From the cell containing the given text, extract its center point as [X, Y] coordinate. 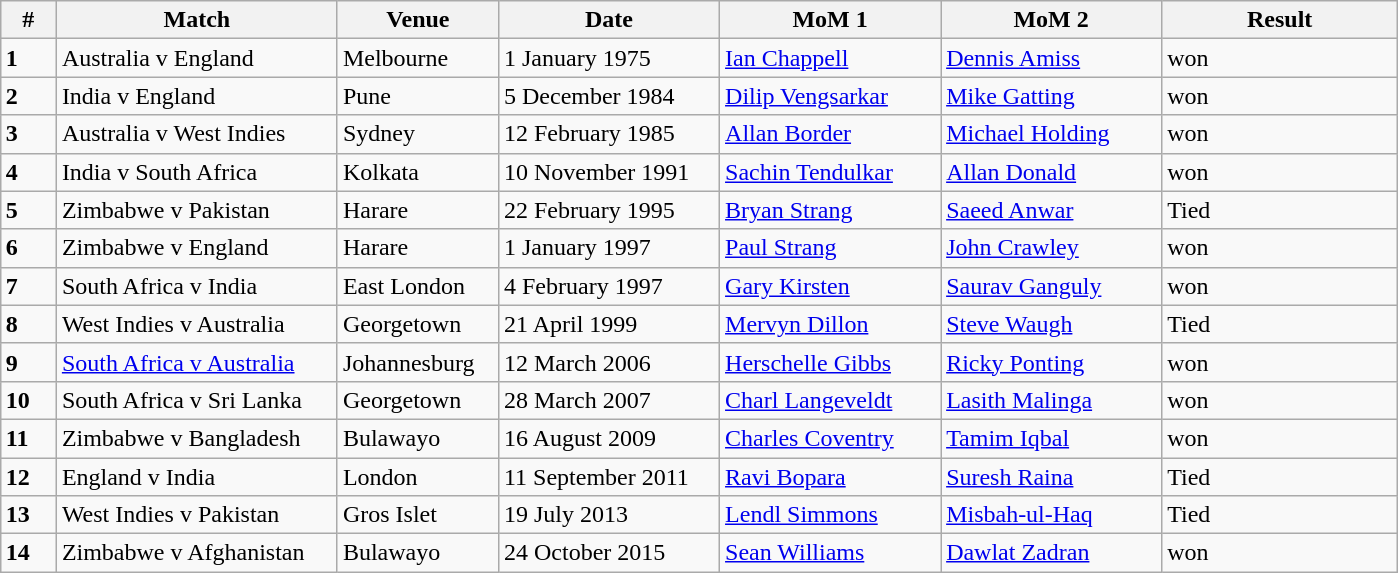
14 [28, 553]
Saurav Ganguly [1052, 286]
South Africa v Sri Lanka [196, 400]
Lendl Simmons [830, 515]
12 February 1985 [608, 134]
Zimbabwe v England [196, 248]
Gary Kirsten [830, 286]
1 January 1997 [608, 248]
Charles Coventry [830, 438]
11 September 2011 [608, 477]
12 March 2006 [608, 362]
28 March 2007 [608, 400]
Paul Strang [830, 248]
11 [28, 438]
Misbah-ul-Haq [1052, 515]
12 [28, 477]
Date [608, 20]
Kolkata [418, 172]
7 [28, 286]
Ricky Ponting [1052, 362]
Herschelle Gibbs [830, 362]
Tamim Iqbal [1052, 438]
Bryan Strang [830, 210]
22 February 1995 [608, 210]
Pune [418, 96]
Zimbabwe v Afghanistan [196, 553]
Lasith Malinga [1052, 400]
1 January 1975 [608, 58]
24 October 2015 [608, 553]
6 [28, 248]
Michael Holding [1052, 134]
Dennis Amiss [1052, 58]
London [418, 477]
Ian Chappell [830, 58]
16 August 2009 [608, 438]
10 [28, 400]
John Crawley [1052, 248]
4 [28, 172]
England v India [196, 477]
8 [28, 324]
India v South Africa [196, 172]
Result [1280, 20]
13 [28, 515]
5 [28, 210]
Mike Gatting [1052, 96]
Gros Islet [418, 515]
21 April 1999 [608, 324]
Zimbabwe v Pakistan [196, 210]
Venue [418, 20]
MoM 1 [830, 20]
19 July 2013 [608, 515]
2 [28, 96]
Allan Donald [1052, 172]
Johannesburg [418, 362]
4 February 1997 [608, 286]
South Africa v India [196, 286]
Match [196, 20]
West Indies v Australia [196, 324]
Sean Williams [830, 553]
MoM 2 [1052, 20]
Suresh Raina [1052, 477]
Australia v England [196, 58]
West Indies v Pakistan [196, 515]
Sachin Tendulkar [830, 172]
5 December 1984 [608, 96]
1 [28, 58]
Charl Langeveldt [830, 400]
Dilip Vengsarkar [830, 96]
10 November 1991 [608, 172]
# [28, 20]
9 [28, 362]
Australia v West Indies [196, 134]
Allan Border [830, 134]
Steve Waugh [1052, 324]
Dawlat Zadran [1052, 553]
Saeed Anwar [1052, 210]
South Africa v Australia [196, 362]
Sydney [418, 134]
Melbourne [418, 58]
India v England [196, 96]
Zimbabwe v Bangladesh [196, 438]
East London [418, 286]
Ravi Bopara [830, 477]
3 [28, 134]
Mervyn Dillon [830, 324]
